Find where the given text appears and provide that cell's center as (x, y) coordinate. 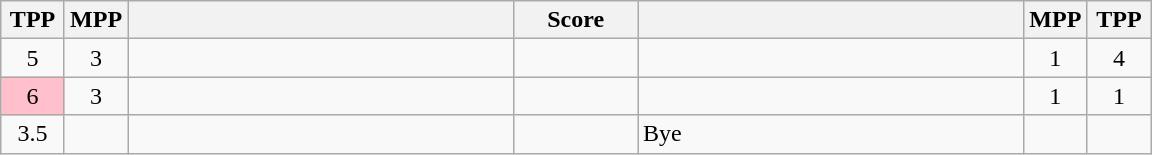
4 (1119, 58)
3.5 (33, 134)
Score (576, 20)
6 (33, 96)
5 (33, 58)
Bye (831, 134)
